For the text-containing cell, return its midpoint in (X, Y) coordinate format. 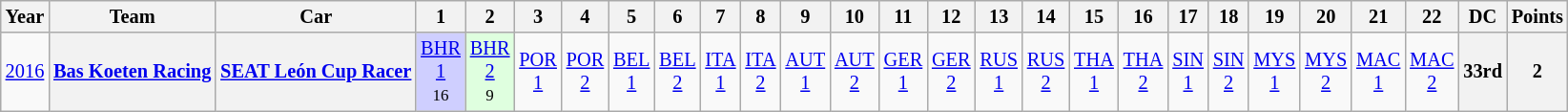
Car (316, 16)
THA1 (1094, 72)
BHR29 (490, 72)
POR1 (538, 72)
12 (951, 16)
6 (677, 16)
33rd (1482, 72)
2016 (25, 72)
BEL1 (631, 72)
Points (1537, 16)
Team (132, 16)
13 (1000, 16)
ITA1 (720, 72)
THA2 (1144, 72)
1 (441, 16)
BEL2 (677, 72)
10 (855, 16)
AUT2 (855, 72)
GER1 (903, 72)
Bas Koeten Racing (132, 72)
19 (1274, 16)
GER2 (951, 72)
7 (720, 16)
16 (1144, 16)
SEAT León Cup Racer (316, 72)
17 (1188, 16)
MYS1 (1274, 72)
22 (1432, 16)
RUS1 (1000, 72)
POR2 (586, 72)
20 (1326, 16)
Year (25, 16)
15 (1094, 16)
5 (631, 16)
18 (1228, 16)
MYS2 (1326, 72)
4 (586, 16)
3 (538, 16)
MAC1 (1378, 72)
SIN2 (1228, 72)
AUT1 (805, 72)
9 (805, 16)
DC (1482, 16)
MAC2 (1432, 72)
21 (1378, 16)
BHR116 (441, 72)
8 (760, 16)
ITA2 (760, 72)
RUS2 (1045, 72)
SIN1 (1188, 72)
14 (1045, 16)
11 (903, 16)
